Determine the [x, y] coordinate at the center of the cell enclosing the given text.  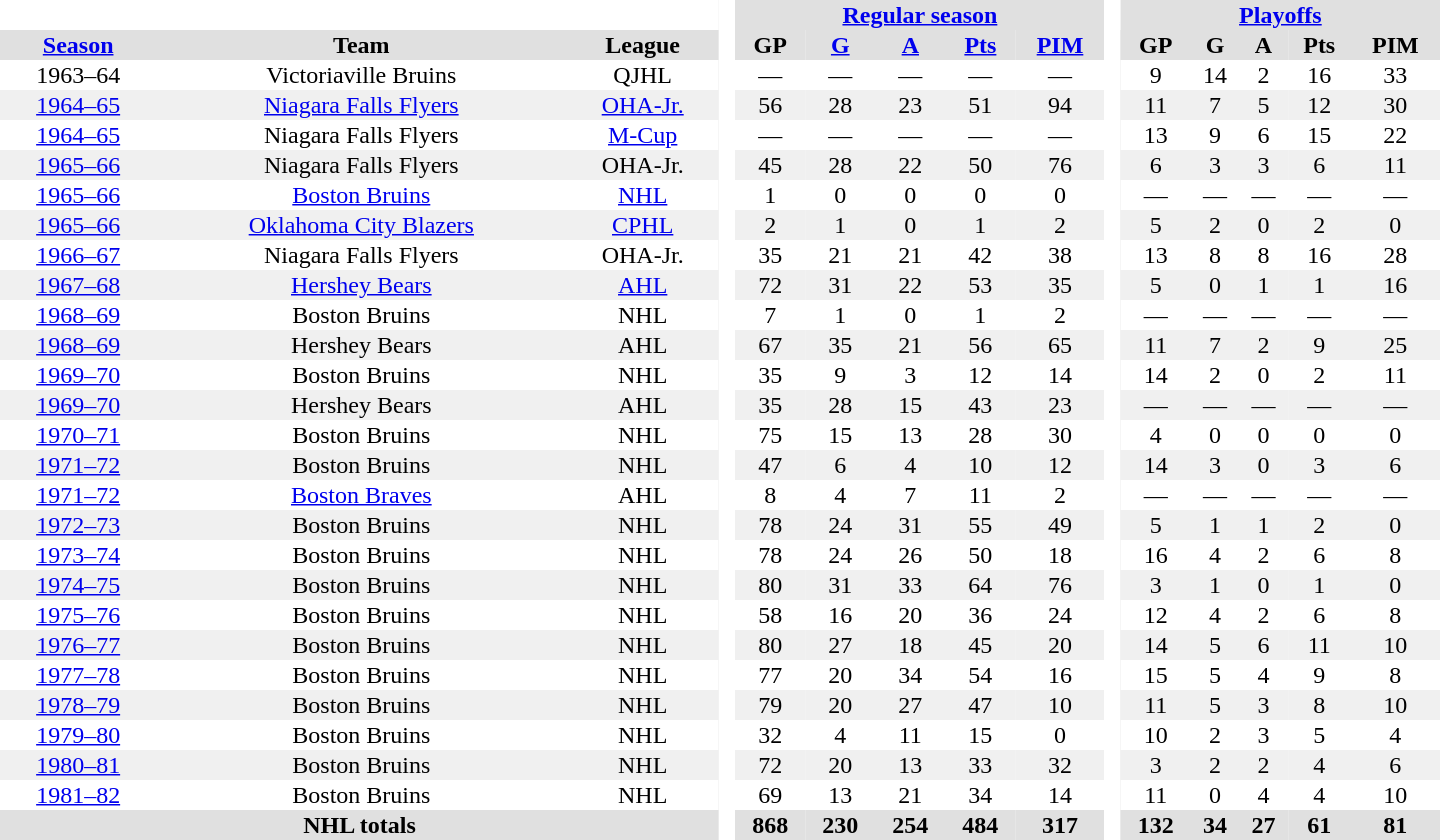
69 [770, 795]
1977–78 [78, 675]
42 [980, 255]
QJHL [642, 75]
Oklahoma City Blazers [361, 225]
League [642, 45]
1974–75 [78, 585]
CPHL [642, 225]
1980–81 [78, 765]
1979–80 [78, 735]
49 [1060, 525]
1973–74 [78, 555]
230 [840, 825]
1966–67 [78, 255]
81 [1396, 825]
67 [770, 345]
1970–71 [78, 435]
1963–64 [78, 75]
1972–73 [78, 525]
M-Cup [642, 135]
1967–68 [78, 285]
79 [770, 705]
NHL totals [360, 825]
Regular season [920, 15]
64 [980, 585]
132 [1156, 825]
65 [1060, 345]
36 [980, 615]
Playoffs [1280, 15]
484 [980, 825]
94 [1060, 105]
868 [770, 825]
53 [980, 285]
317 [1060, 825]
1975–76 [78, 615]
1976–77 [78, 645]
77 [770, 675]
58 [770, 615]
75 [770, 435]
Season [78, 45]
Boston Braves [361, 495]
26 [910, 555]
54 [980, 675]
254 [910, 825]
1978–79 [78, 705]
25 [1396, 345]
Victoriaville Bruins [361, 75]
43 [980, 405]
Team [361, 45]
51 [980, 105]
55 [980, 525]
38 [1060, 255]
61 [1320, 825]
1981–82 [78, 795]
